Detect which cell encompasses the target text, then output its [X, Y] center coordinate. 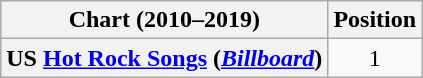
1 [375, 58]
US Hot Rock Songs (Billboard) [164, 58]
Chart (2010–2019) [164, 20]
Position [375, 20]
